Output the (x, y) coordinate of the center of the cell containing the given text.  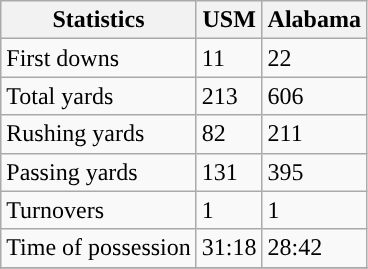
USM (229, 20)
131 (229, 172)
211 (314, 134)
Time of possession (99, 248)
Total yards (99, 96)
22 (314, 58)
82 (229, 134)
Alabama (314, 20)
Statistics (99, 20)
Passing yards (99, 172)
395 (314, 172)
213 (229, 96)
Rushing yards (99, 134)
31:18 (229, 248)
First downs (99, 58)
606 (314, 96)
28:42 (314, 248)
11 (229, 58)
Turnovers (99, 210)
